Locate the cell with the specified text and output its (x, y) center coordinate. 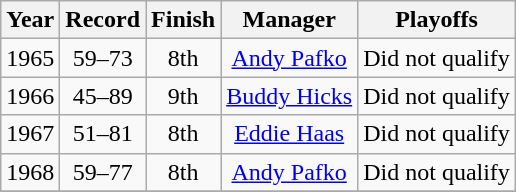
1965 (30, 58)
Manager (290, 20)
Record (103, 20)
59–73 (103, 58)
59–77 (103, 172)
1966 (30, 96)
1968 (30, 172)
Eddie Haas (290, 134)
9th (184, 96)
Playoffs (437, 20)
Year (30, 20)
45–89 (103, 96)
Finish (184, 20)
1967 (30, 134)
51–81 (103, 134)
Buddy Hicks (290, 96)
